Search for the cell housing the specified text and yield its (X, Y) center coordinate. 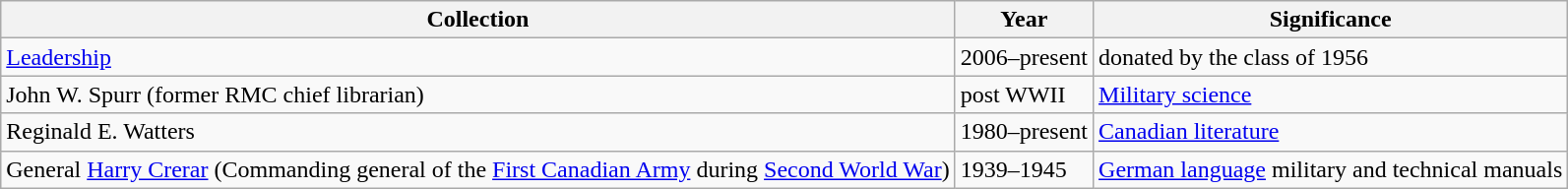
donated by the class of 1956 (1331, 57)
Leadership (478, 57)
2006–present (1024, 57)
Canadian literature (1331, 132)
1980–present (1024, 132)
post WWII (1024, 94)
Year (1024, 20)
1939–1945 (1024, 169)
Military science (1331, 94)
Collection (478, 20)
John W. Spurr (former RMC chief librarian) (478, 94)
Significance (1331, 20)
Reginald E. Watters (478, 132)
General Harry Crerar (Commanding general of the First Canadian Army during Second World War) (478, 169)
German language military and technical manuals (1331, 169)
